Return [X, Y] of the center of cell containing provided text 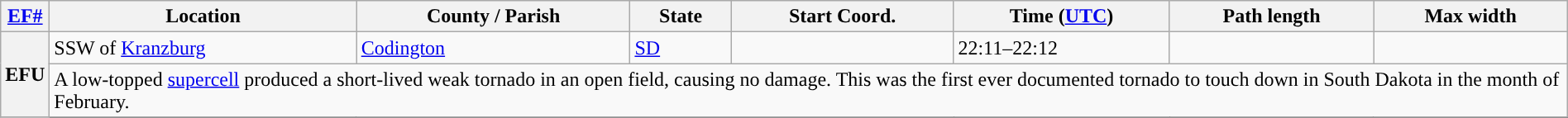
SSW of Kranzburg [203, 48]
Codington [493, 48]
Path length [1272, 17]
SD [681, 48]
County / Parish [493, 17]
State [681, 17]
EF# [25, 17]
22:11–22:12 [1062, 48]
Time (UTC) [1062, 17]
Start Coord. [842, 17]
EFU [25, 74]
Location [203, 17]
Max width [1470, 17]
